Search for the cell housing the specified text and yield its (x, y) center coordinate. 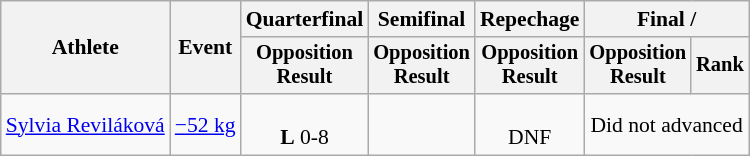
Athlete (86, 48)
Semifinal (422, 19)
Did not advanced (667, 124)
Rank (720, 66)
Quarterfinal (305, 19)
Repechage (530, 19)
−52 kg (206, 124)
Sylvia Reviláková (86, 124)
L 0-8 (305, 124)
Event (206, 48)
Final / (667, 19)
DNF (530, 124)
